Return the [x, y] coordinate for the center point of the cell that contains the specified text.  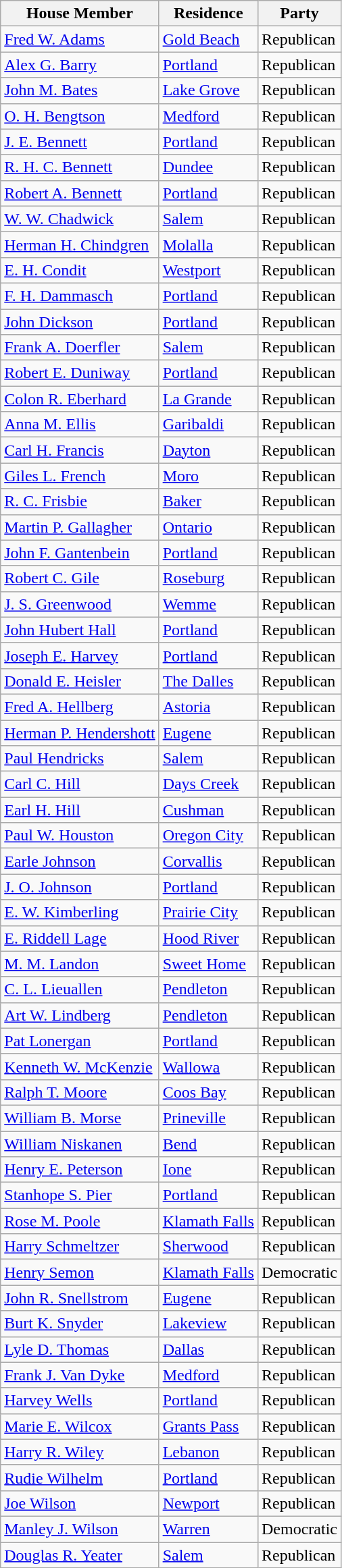
Roseburg [208, 578]
Cushman [208, 810]
Moro [208, 476]
Harry R. Wiley [80, 1452]
Stanhope S. Pier [80, 1195]
Days Creek [208, 784]
Anna M. Ellis [80, 425]
Earl H. Hill [80, 810]
Donald E. Heisler [80, 681]
Oregon City [208, 836]
Harvey Wells [80, 1401]
J. S. Greenwood [80, 604]
William B. Morse [80, 1118]
Alex G. Barry [80, 65]
Henry E. Peterson [80, 1170]
Fred W. Adams [80, 39]
Carl H. Francis [80, 450]
Herman H. Chindgren [80, 244]
Kenneth W. McKenzie [80, 1066]
Grants Pass [208, 1426]
Dayton [208, 450]
Rudie Wilhelm [80, 1478]
House Member [80, 13]
Garibaldi [208, 425]
Joe Wilson [80, 1503]
Burt K. Snyder [80, 1324]
Lakeview [208, 1324]
Frank J. Van Dyke [80, 1375]
John R. Snellstrom [80, 1298]
E. W. Kimberling [80, 913]
Ontario [208, 527]
F. H. Dammasch [80, 296]
O. H. Bengtson [80, 116]
Hood River [208, 938]
Sweet Home [208, 964]
Art W. Lindberg [80, 1015]
W. W. Chadwick [80, 219]
Earle Johnson [80, 861]
Lebanon [208, 1452]
Paul W. Houston [80, 836]
E. Riddell Lage [80, 938]
Lyle D. Thomas [80, 1349]
Joseph E. Harvey [80, 655]
Marie E. Wilcox [80, 1426]
Corvallis [208, 861]
Fred A. Hellberg [80, 707]
Prairie City [208, 913]
John Hubert Hall [80, 630]
Warren [208, 1529]
John Dickson [80, 322]
M. M. Landon [80, 964]
Pat Lonergan [80, 1041]
The Dalles [208, 681]
Robert E. Duniway [80, 373]
Baker [208, 502]
Residence [208, 13]
Harry Schmeltzer [80, 1247]
Paul Hendricks [80, 759]
Frank A. Doerfler [80, 348]
Wemme [208, 604]
Prineville [208, 1118]
Ralph T. Moore [80, 1092]
Coos Bay [208, 1092]
Martin P. Gallagher [80, 527]
Rose M. Poole [80, 1221]
Ione [208, 1170]
R. H. C. Bennett [80, 167]
John F. Gantenbein [80, 553]
Dallas [208, 1349]
R. C. Frisbie [80, 502]
Henry Semon [80, 1272]
Party [299, 13]
Westport [208, 270]
E. H. Condit [80, 270]
Newport [208, 1503]
Manley J. Wilson [80, 1529]
Douglas R. Yeater [80, 1555]
J. E. Bennett [80, 142]
La Grande [208, 399]
Wallowa [208, 1066]
William Niskanen [80, 1144]
Lake Grove [208, 90]
Carl C. Hill [80, 784]
C. L. Lieuallen [80, 990]
Colon R. Eberhard [80, 399]
Molalla [208, 244]
Gold Beach [208, 39]
Herman P. Hendershott [80, 732]
Astoria [208, 707]
J. O. Johnson [80, 887]
Robert A. Bennett [80, 193]
Sherwood [208, 1247]
John M. Bates [80, 90]
Giles L. French [80, 476]
Robert C. Gile [80, 578]
Dundee [208, 167]
Bend [208, 1144]
